Capture the cell that displays the provided text and extract its [X, Y] central coordinate. 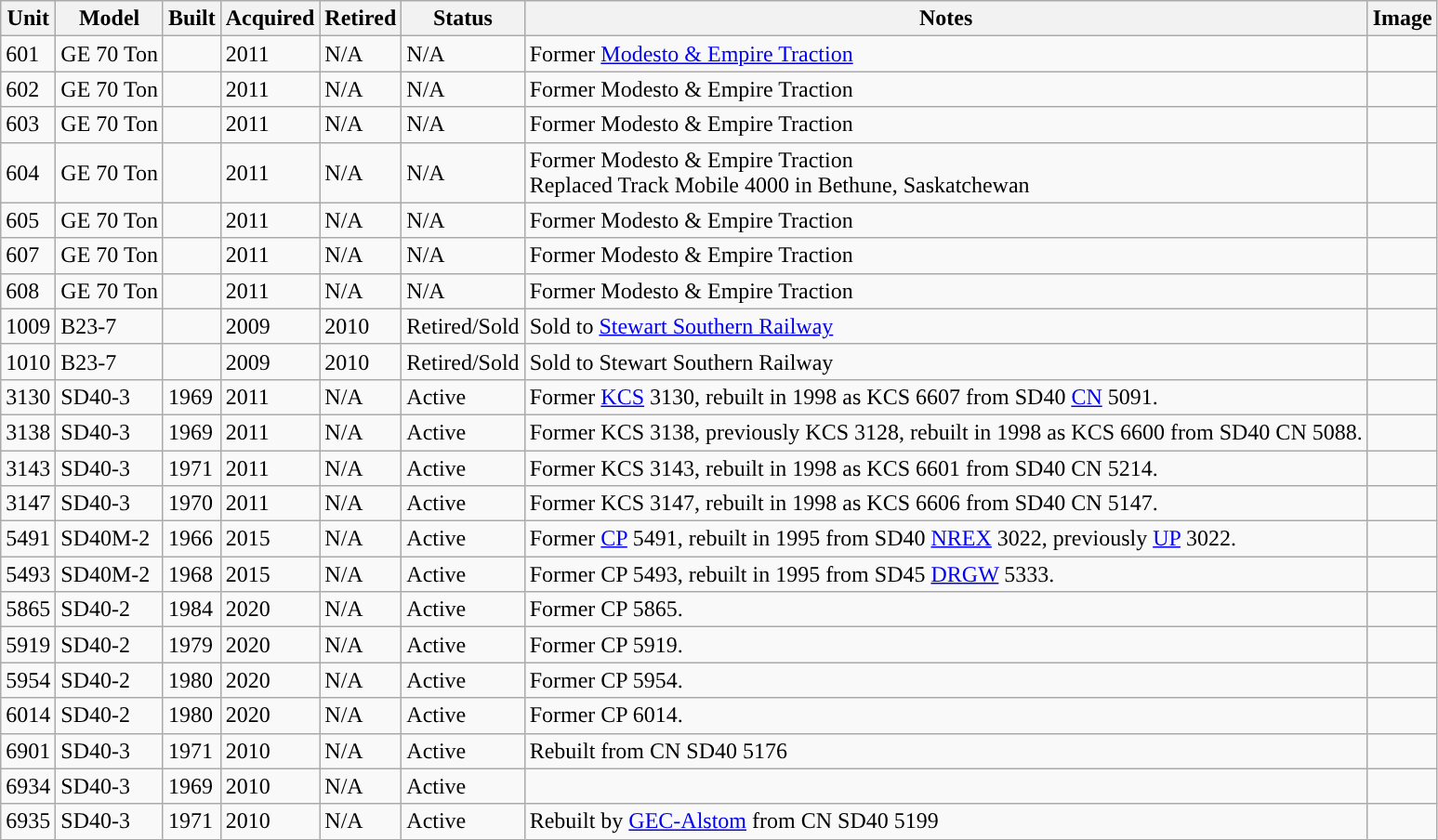
Former KCS 3143, rebuilt in 1998 as KCS 6601 from SD40 CN 5214. [946, 467]
Former Modesto & Empire Traction Replaced Track Mobile 4000 in Bethune, Saskatchewan [946, 173]
6934 [28, 786]
Image [1402, 19]
608 [28, 291]
3147 [28, 504]
5493 [28, 574]
1970 [191, 504]
Former CP 5491, rebuilt in 1995 from SD40 NREX 3022, previously UP 3022. [946, 539]
Former CP 5493, rebuilt in 1995 from SD45 DRGW 5333. [946, 574]
5954 [28, 680]
Retired [361, 19]
607 [28, 256]
Model [110, 19]
1010 [28, 361]
Former CP 5865. [946, 610]
6901 [28, 751]
Former KCS 3130, rebuilt in 1998 as KCS 6607 from SD40 CN 5091. [946, 397]
Notes [946, 19]
1968 [191, 574]
5491 [28, 539]
604 [28, 173]
5919 [28, 645]
1966 [191, 539]
Acquired [270, 19]
Former KCS 3138, previously KCS 3128, rebuilt in 1998 as KCS 6600 from SD40 CN 5088. [946, 432]
1009 [28, 326]
605 [28, 220]
Former CP 5919. [946, 645]
3130 [28, 397]
1979 [191, 645]
Former CP 6014. [946, 715]
Unit [28, 19]
3143 [28, 467]
Former KCS 3147, rebuilt in 1998 as KCS 6606 from SD40 CN 5147. [946, 504]
Built [191, 19]
Rebuilt by GEC-Alstom from CN SD40 5199 [946, 821]
603 [28, 125]
601 [28, 54]
1984 [191, 610]
6014 [28, 715]
Former CP 5954. [946, 680]
Status [463, 19]
6935 [28, 821]
Rebuilt from CN SD40 5176 [946, 751]
5865 [28, 610]
3138 [28, 432]
602 [28, 89]
